Return (x, y) of the center of cell containing provided text 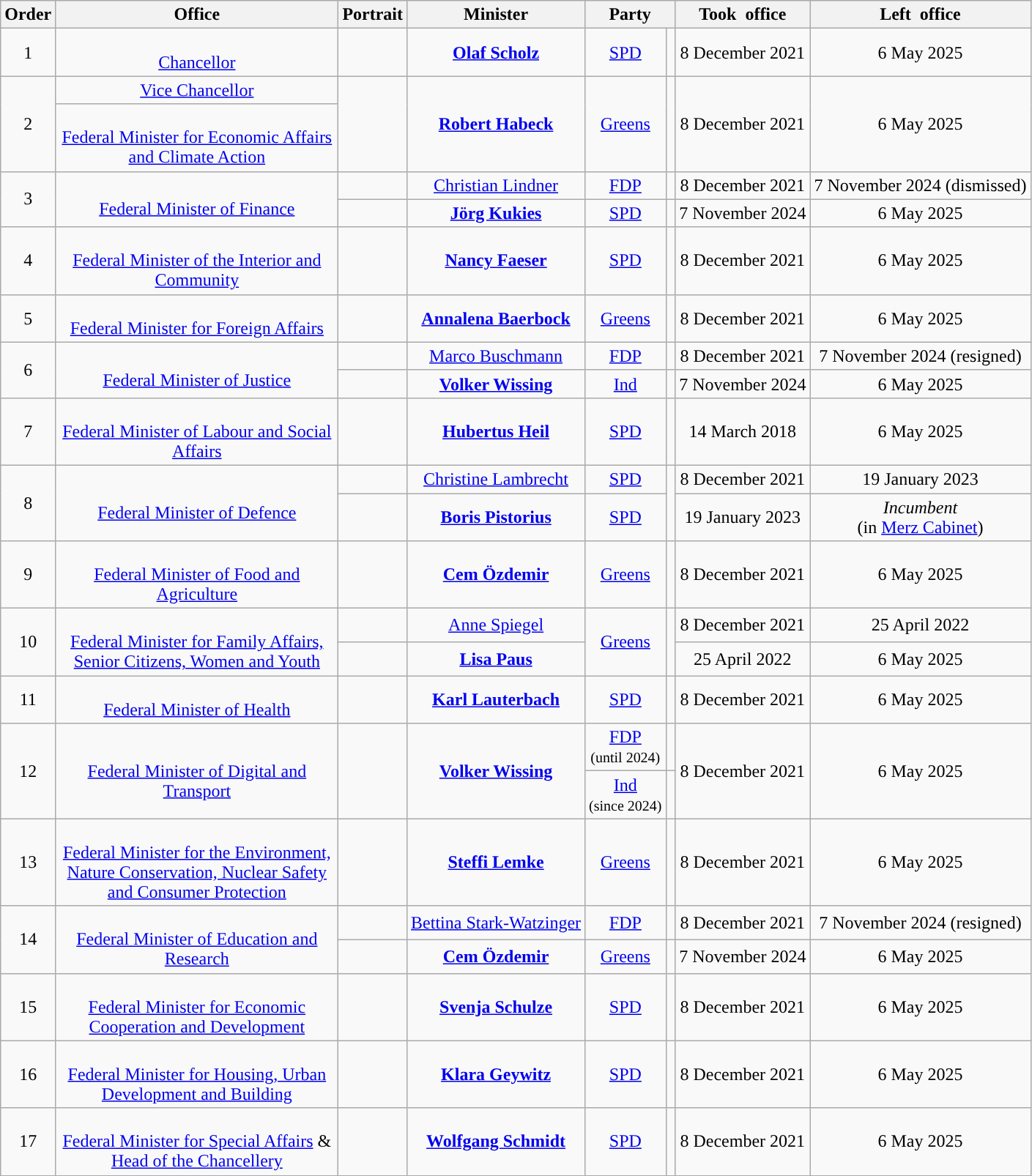
Wolfgang Schmidt (497, 1142)
Federal Minister of Digital and Transport (197, 771)
7 (28, 431)
Federal Minister for Special Affairs &Head of the Chancellery (197, 1142)
16 (28, 1074)
Federal Minister of the Interior and Community (197, 261)
Christine Lambrecht (497, 479)
Federal Minister for Economic Affairs and Climate Action (197, 138)
Federal Minister of Food and Agriculture (197, 575)
Minister (497, 15)
Federal Minister of Education and Research (197, 939)
Took office (743, 15)
3 (28, 199)
7 November 2024 (dismissed) (920, 185)
Federal Minister for Economic Cooperation and Development (197, 1007)
12 (28, 771)
1 (28, 53)
Order (28, 15)
FDP(until 2024) (625, 747)
Left office (920, 15)
Steffi Lemke (497, 863)
Olaf Scholz (497, 53)
14 March 2018 (743, 431)
Office (197, 15)
8 (28, 502)
Federal Minister for Foreign Affairs (197, 318)
Federal Minister for the Environment, Nature Conservation, Nuclear Safety and Consumer Protection (197, 863)
Bettina Stark-Watzinger (497, 923)
Svenja Schulze (497, 1007)
14 (28, 939)
9 (28, 575)
Ind(since 2024) (625, 795)
Federal Minister of Defence (197, 502)
Chancellor (197, 53)
Ind (625, 384)
Federal Minister of Finance (197, 199)
Party (630, 15)
13 (28, 863)
Boris Pistorius (497, 517)
Nancy Faeser (497, 261)
Christian Lindner (497, 185)
6 (28, 370)
Federal Minister for Housing, Urban Development and Building (197, 1074)
17 (28, 1142)
Federal Minister of Health (197, 700)
Marco Buschmann (497, 356)
Federal Minister of Labour and Social Affairs (197, 431)
Portrait (373, 15)
Anne Spiegel (497, 625)
15 (28, 1007)
Karl Lauterbach (497, 700)
Vice Chancellor (197, 90)
Klara Geywitz (497, 1074)
Robert Habeck (497, 124)
11 (28, 700)
Hubertus Heil (497, 431)
Annalena Baerbock (497, 318)
Jörg Kukies (497, 213)
Federal Minister for Family Affairs, Senior Citizens, Women and Youth (197, 642)
Lisa Paus (497, 659)
Federal Minister of Justice (197, 370)
10 (28, 642)
4 (28, 261)
5 (28, 318)
2 (28, 124)
Incumbent(in Merz Cabinet) (920, 517)
